Extract the [x, y] coordinate from the center of the cell holding the provided text.  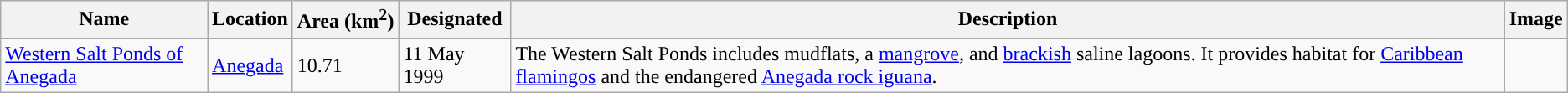
Anegada [250, 65]
Designated [455, 20]
11 May 1999 [455, 65]
10.71 [345, 65]
Location [250, 20]
Area (km2) [345, 20]
Image [1536, 20]
Description [1008, 20]
Western Salt Ponds of Anegada [104, 65]
Name [104, 20]
